Return (X, Y) of the center of cell containing provided text 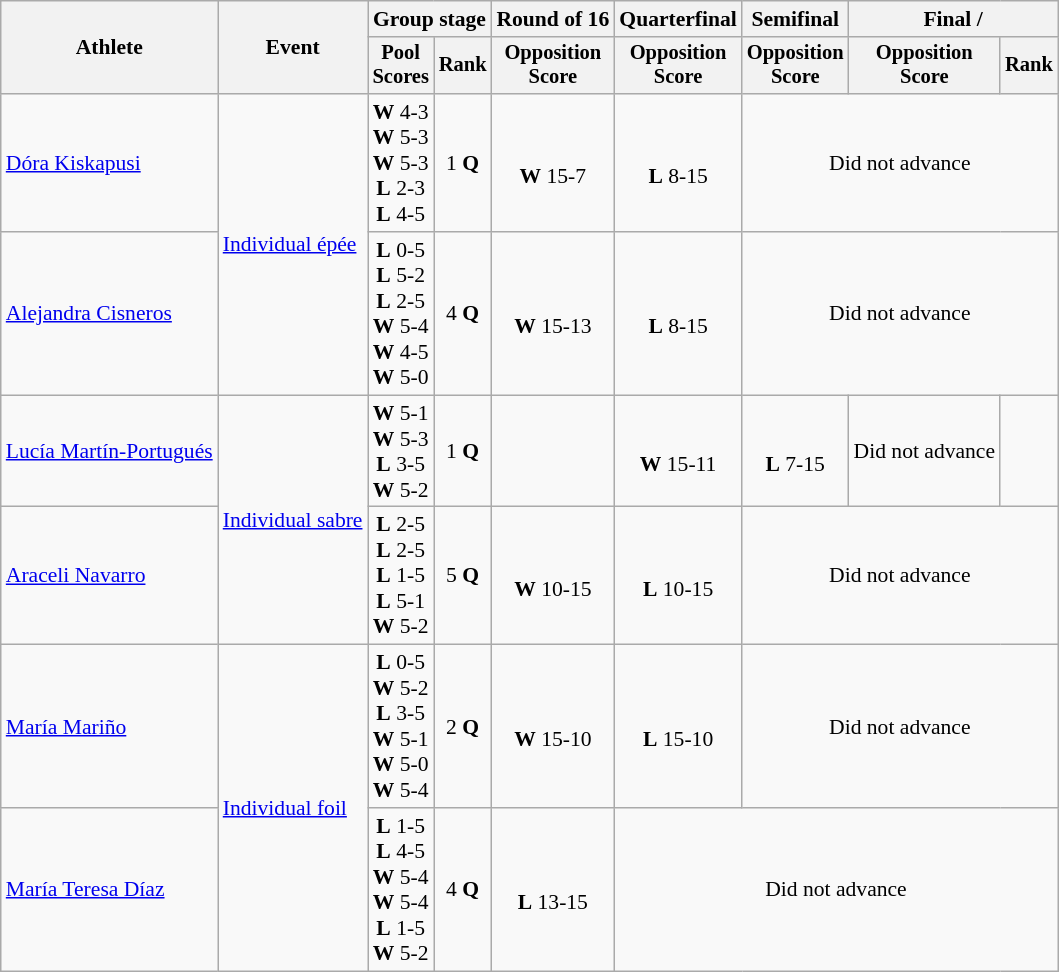
L 0-5 L 5-2 L 2-5 W 5-4 W 4-5 W 5-0 (401, 314)
W 4-3 W 5-3 W 5-3 L 2-3 L 4-5 (401, 163)
Individual foil (293, 808)
L 0-5 W 5-2 L 3-5 W 5-1 W 5-0 W 5-4 (401, 726)
L 1-5 L 4-5 W 5-4 W 5-4 L 1-5 W 5-2 (401, 890)
W 15-7 (552, 163)
2 Q (463, 726)
Alejandra Cisneros (110, 314)
Round of 16 (552, 19)
W 15-10 (552, 726)
Final / (954, 19)
María Mariño (110, 726)
Athlete (110, 48)
L 15-10 (678, 726)
Group stage (430, 19)
Individual épée (293, 244)
Semifinal (796, 19)
Araceli Navarro (110, 576)
5 Q (463, 576)
PoolScores (401, 66)
Individual sabre (293, 520)
María Teresa Díaz (110, 890)
L 7-15 (796, 451)
Event (293, 48)
Quarterfinal (678, 19)
Lucía Martín-Portugués (110, 451)
W 10-15 (552, 576)
Dóra Kiskapusi (110, 163)
L 2-5 L 2-5 L 1-5 L 5-1 W 5-2 (401, 576)
W 15-13 (552, 314)
L 10-15 (678, 576)
W 15-11 (678, 451)
L 13-15 (552, 890)
W 5-1 W 5-3 L 3-5 W 5-2 (401, 451)
